Pinpoint the cell where the given text exists, returning its (x, y) midpoint coordinate. 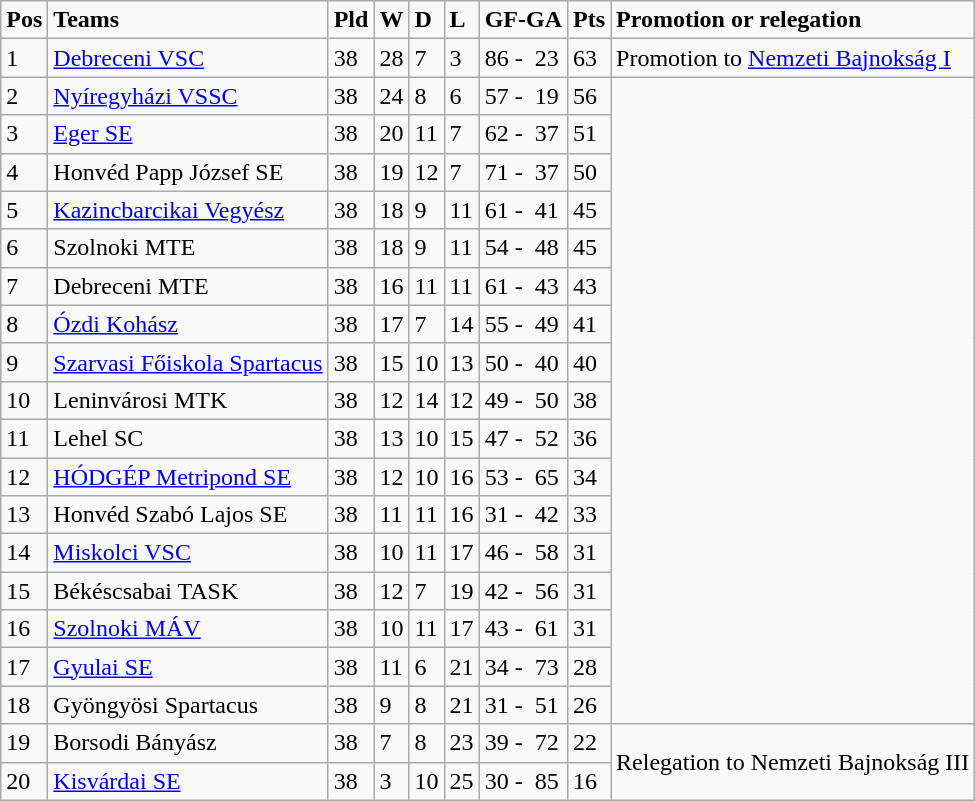
Promotion to Nemzeti Bajnokság I (793, 58)
Gyulai SE (188, 667)
46 - 58 (523, 553)
50 (588, 172)
30 - 85 (523, 781)
40 (588, 362)
33 (588, 515)
Szarvasi Főiskola Spartacus (188, 362)
54 - 48 (523, 248)
GF-GA (523, 20)
Ózdi Kohász (188, 324)
Teams (188, 20)
Honvéd Papp József SE (188, 172)
71 - 37 (523, 172)
5 (24, 210)
56 (588, 96)
Debreceni MTE (188, 286)
Relegation to Nemzeti Bajnokság III (793, 762)
4 (24, 172)
D (426, 20)
42 - 56 (523, 591)
2 (24, 96)
Leninvárosi MTK (188, 400)
Pld (351, 20)
Békéscsabai TASK (188, 591)
41 (588, 324)
25 (462, 781)
53 - 65 (523, 477)
47 - 52 (523, 438)
Debreceni VSC (188, 58)
34 - 73 (523, 667)
Pts (588, 20)
Promotion or relegation (793, 20)
43 - 61 (523, 629)
Eger SE (188, 134)
39 - 72 (523, 743)
62 - 37 (523, 134)
Borsodi Bányász (188, 743)
Pos (24, 20)
63 (588, 58)
Lehel SC (188, 438)
26 (588, 705)
61 - 41 (523, 210)
86 - 23 (523, 58)
36 (588, 438)
Kisvárdai SE (188, 781)
L (462, 20)
Miskolci VSC (188, 553)
Kazincbarcikai Vegyész (188, 210)
31 - 42 (523, 515)
34 (588, 477)
W (392, 20)
49 - 50 (523, 400)
22 (588, 743)
Szolnoki MÁV (188, 629)
Honvéd Szabó Lajos SE (188, 515)
43 (588, 286)
57 - 19 (523, 96)
HÓDGÉP Metripond SE (188, 477)
Szolnoki MTE (188, 248)
51 (588, 134)
61 - 43 (523, 286)
Gyöngyösi Spartacus (188, 705)
24 (392, 96)
23 (462, 743)
Nyíregyházi VSSC (188, 96)
55 - 49 (523, 324)
1 (24, 58)
50 - 40 (523, 362)
31 - 51 (523, 705)
